Search for the cell housing the specified text and yield its (X, Y) center coordinate. 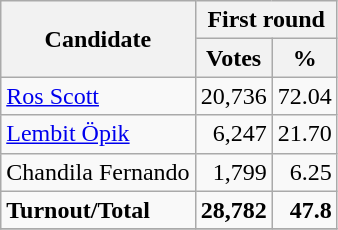
Candidate (98, 39)
Lembit Öpik (98, 134)
28,782 (234, 210)
20,736 (234, 96)
1,799 (234, 172)
72.04 (304, 96)
Votes (234, 58)
First round (266, 20)
6,247 (234, 134)
Turnout/Total (98, 210)
6.25 (304, 172)
Ros Scott (98, 96)
% (304, 58)
Chandila Fernando (98, 172)
47.8 (304, 210)
21.70 (304, 134)
